Search for the cell housing the specified text and yield its (x, y) center coordinate. 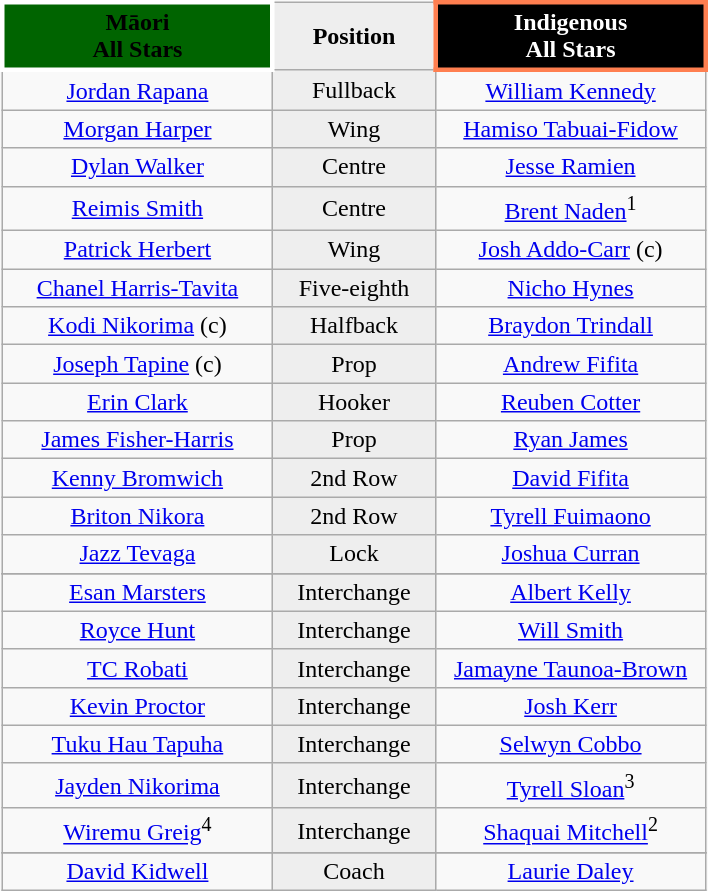
Albert Kelly (570, 592)
Reimis Smith (138, 208)
Kenny Bromwich (138, 478)
Laurie Daley (570, 872)
Hamiso Tabuai-Fidow (570, 129)
Joseph Tapine (c) (138, 364)
Shaquai Mitchell2 (570, 830)
Josh Addo-Carr (c) (570, 250)
Fullback (354, 90)
Wiremu Greig4 (138, 830)
Tyrell Fuimaono (570, 516)
Coach (354, 872)
Patrick Herbert (138, 250)
Josh Kerr (570, 706)
Joshua Curran (570, 554)
Five-eighth (354, 288)
Erin Clark (138, 402)
Royce Hunt (138, 630)
Esan Marsters (138, 592)
Ryan James (570, 440)
James Fisher-Harris (138, 440)
MāoriAll Stars (138, 36)
Lock (354, 554)
Jamayne Taunoa-Brown (570, 668)
Morgan Harper (138, 129)
Tuku Hau Tapuha (138, 744)
Hooker (354, 402)
David Kidwell (138, 872)
Will Smith (570, 630)
IndigenousAll Stars (570, 36)
Tyrell Sloan3 (570, 786)
Kodi Nikorima (c) (138, 326)
Brent Naden1 (570, 208)
Selwyn Cobbo (570, 744)
Briton Nikora (138, 516)
Dylan Walker (138, 167)
David Fifita (570, 478)
Kevin Proctor (138, 706)
Reuben Cotter (570, 402)
Position (354, 36)
TC Robati (138, 668)
William Kennedy (570, 90)
Jayden Nikorima (138, 786)
Halfback (354, 326)
Nicho Hynes (570, 288)
Jordan Rapana (138, 90)
Andrew Fifita (570, 364)
Braydon Trindall (570, 326)
Jesse Ramien (570, 167)
Jazz Tevaga (138, 554)
Chanel Harris-Tavita (138, 288)
